Locate the cell with the specified text and output its (x, y) center coordinate. 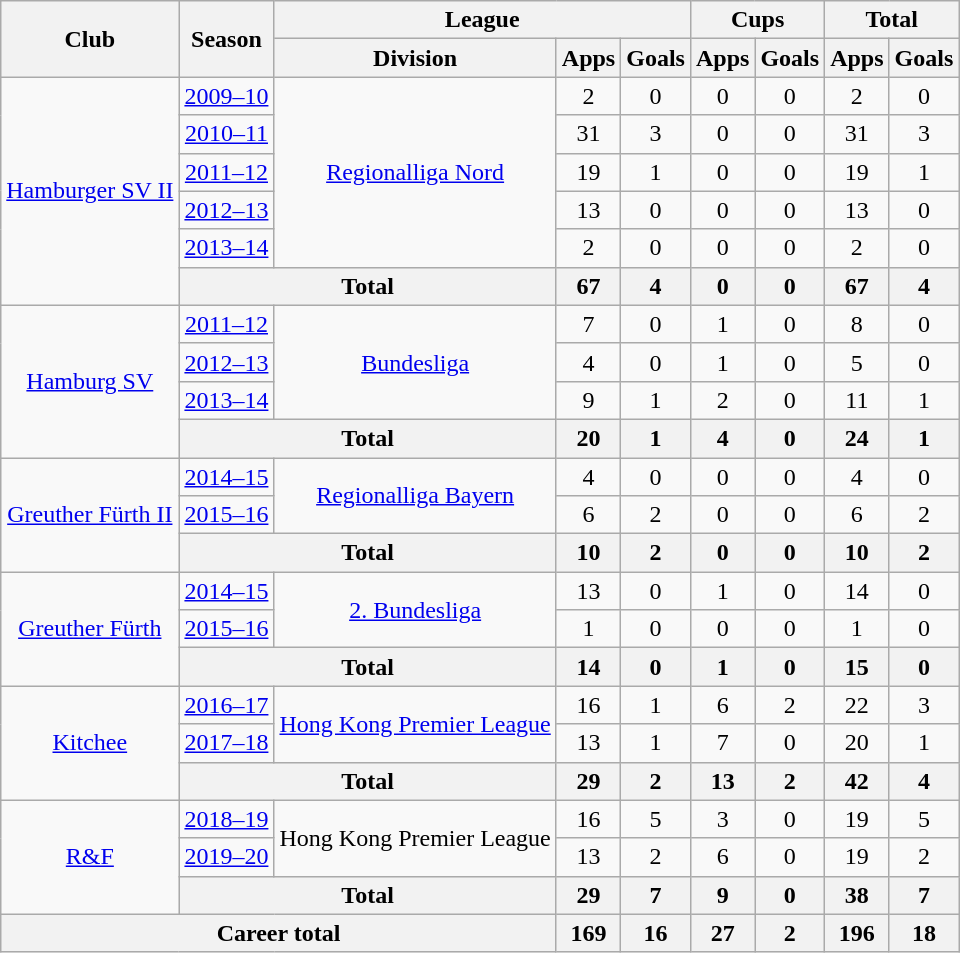
8 (857, 324)
Career total (279, 933)
22 (857, 705)
2. Bundesliga (415, 610)
15 (857, 667)
2010–11 (226, 134)
18 (924, 933)
42 (857, 781)
Hamburg SV (90, 381)
League (482, 20)
Greuther Fürth II (90, 515)
27 (722, 933)
169 (588, 933)
2009–10 (226, 96)
2017–18 (226, 743)
Regionalliga Nord (415, 172)
Kitchee (90, 743)
Season (226, 39)
196 (857, 933)
2016–17 (226, 705)
Bundesliga (415, 362)
Division (415, 58)
Club (90, 39)
38 (857, 895)
Hamburger SV II (90, 191)
24 (857, 438)
Regionalliga Bayern (415, 496)
2018–19 (226, 819)
11 (857, 400)
2019–20 (226, 857)
Cups (757, 20)
Greuther Fürth (90, 629)
R&F (90, 857)
